Provide the (x, y) coordinate of the cell's center where the given text is located.  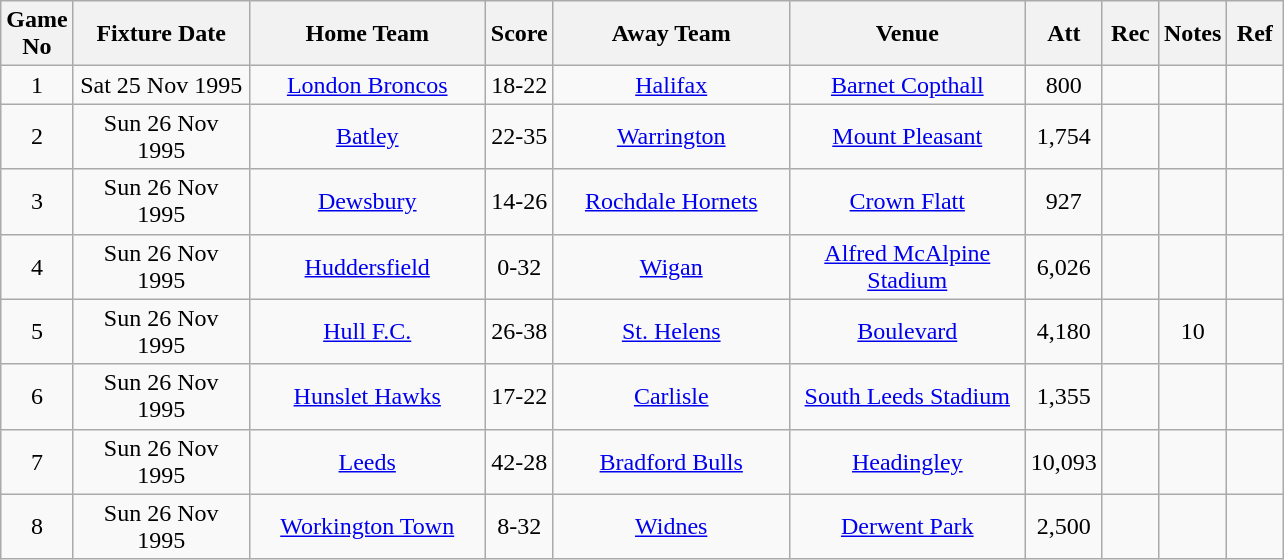
Rec (1130, 34)
Notes (1192, 34)
Mount Pleasant (907, 136)
1,754 (1064, 136)
8 (37, 526)
18-22 (519, 85)
Ref (1255, 34)
800 (1064, 85)
Fixture Date (161, 34)
1,355 (1064, 396)
London Broncos (367, 85)
Workington Town (367, 526)
7 (37, 462)
South Leeds Stadium (907, 396)
6,026 (1064, 266)
Hunslet Hawks (367, 396)
2,500 (1064, 526)
Halifax (671, 85)
Barnet Copthall (907, 85)
Warrington (671, 136)
Hull F.C. (367, 332)
22-35 (519, 136)
Rochdale Hornets (671, 202)
Att (1064, 34)
2 (37, 136)
Huddersfield (367, 266)
St. Helens (671, 332)
26-38 (519, 332)
14-26 (519, 202)
Score (519, 34)
Sat 25 Nov 1995 (161, 85)
0-32 (519, 266)
1 (37, 85)
4,180 (1064, 332)
Game No (37, 34)
Headingley (907, 462)
Leeds (367, 462)
Home Team (367, 34)
927 (1064, 202)
10,093 (1064, 462)
10 (1192, 332)
17-22 (519, 396)
Derwent Park (907, 526)
3 (37, 202)
Wigan (671, 266)
Widnes (671, 526)
4 (37, 266)
Boulevard (907, 332)
Venue (907, 34)
5 (37, 332)
Away Team (671, 34)
6 (37, 396)
42-28 (519, 462)
Dewsbury (367, 202)
Bradford Bulls (671, 462)
Carlisle (671, 396)
Alfred McAlpine Stadium (907, 266)
Crown Flatt (907, 202)
8-32 (519, 526)
Batley (367, 136)
